Detect which cell encompasses the target text, then output its [x, y] center coordinate. 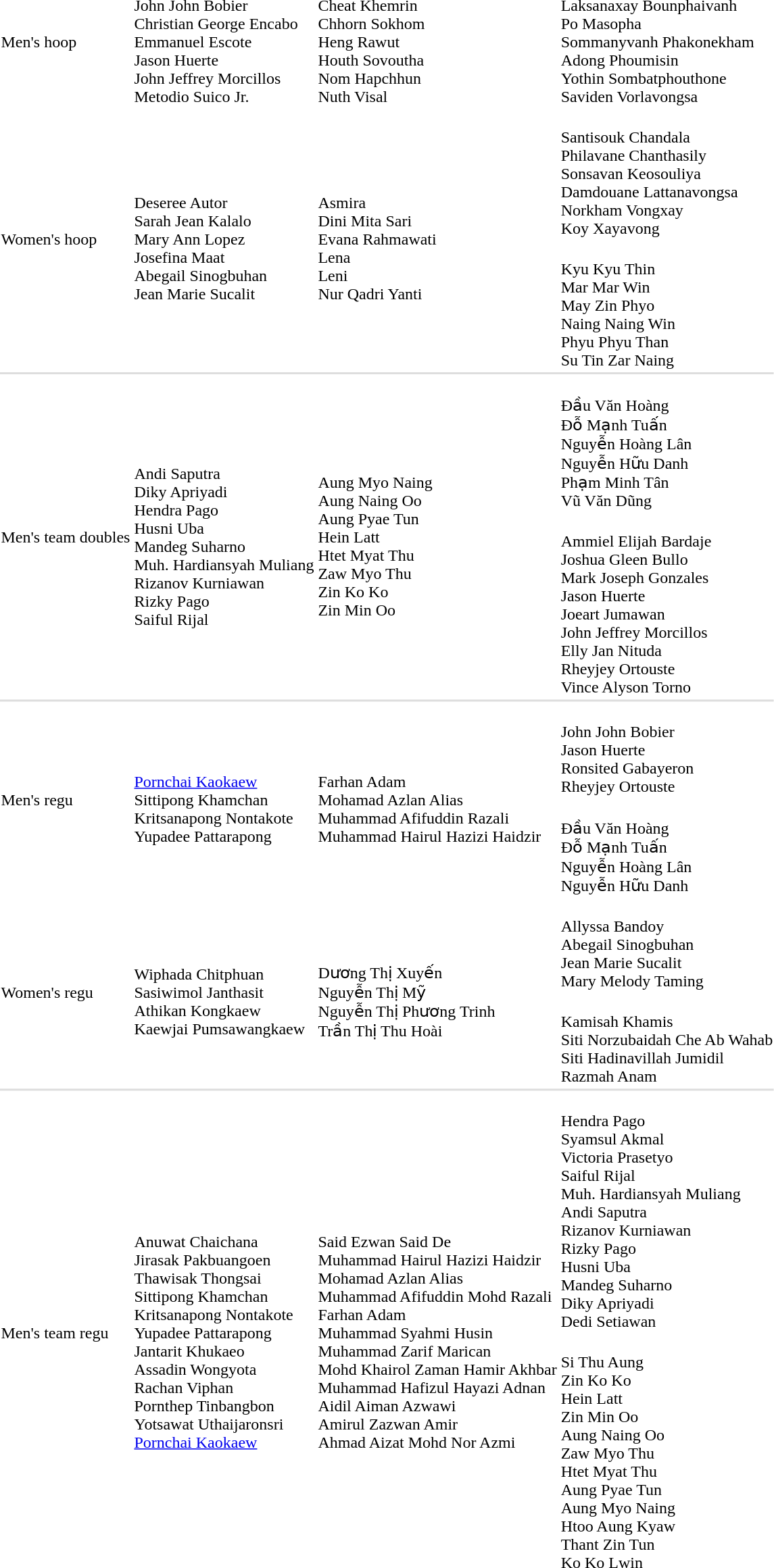
Aung Myo NaingAung Naing OoAung Pyae TunHein LattHtet Myat ThuZaw Myo ThuZin Ko KoZin Min Oo [437, 537]
Pornchai KaokaewSittipong KhamchanKritsanapong NontakoteYupadee Pattarapong [224, 800]
Men's regu [66, 800]
Kamisah KhamisSiti Norzubaidah Che Ab WahabSiti Hadinavillah JumidilRazmah Anam [667, 1040]
Men's team doubles [66, 537]
Women's regu [66, 993]
Santisouk ChandalaPhilavane ChanthasilySonsavan KeosouliyaDamdouane LattanavongsaNorkham VongxayKoy Xayavong [667, 174]
John John BobierJason HuerteRonsited GabayeronRheyjey Ortouste [667, 751]
Đầu Văn HoàngĐỗ Mạnh TuấnNguyễn Hoàng LânNguyễn Hữu DanhPhạm Minh TânVũ Văn Dũng [667, 444]
AsmiraDini Mita SariEvana RahmawatiLenaLeniNur Qadri Yanti [437, 239]
Women's hoop [66, 239]
Deseree AutorSarah Jean KalaloMary Ann LopezJosefina MaatAbegail SinogbuhanJean Marie Sucalit [224, 239]
Dương Thị XuyếnNguyễn Thị MỹNguyễn Thị Phương TrinhTrần Thị Thu Hoài [437, 993]
Farhan AdamMohamad Azlan AliasMuhammad Afifuddin RazaliMuhammad Hairul Hazizi Haidzir [437, 800]
Kyu Kyu ThinMar Mar WinMay Zin PhyoNaing Naing WinPhyu Phyu ThanSu Tin Zar Naing [667, 305]
Wiphada ChitphuanSasiwimol JanthasitAthikan KongkaewKaewjai Pumsawangkaew [224, 993]
Allyssa BandoyAbegail SinogbuhanJean Marie SucalitMary Melody Taming [667, 945]
Andi Saputra Diky Apriyadi Hendra Pago Husni Uba Mandeg Suharno Muh. Hardiansyah Muliang Rizanov Kurniawan Rizky Pago Saiful Rijal [224, 537]
Đầu Văn HoàngĐỗ Mạnh TuấnNguyễn Hoàng LânNguyễn Hữu Danh [667, 847]
